Pinpoint the cell where the given text exists, returning its (X, Y) midpoint coordinate. 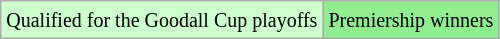
Premiership winners (411, 20)
Qualified for the Goodall Cup playoffs (162, 20)
